Search for the cell housing the specified text and yield its [x, y] center coordinate. 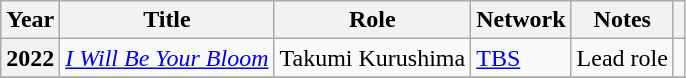
Takumi Kurushima [372, 58]
TBS [521, 58]
I Will Be Your Bloom [167, 58]
2022 [30, 58]
Role [372, 20]
Lead role [622, 58]
Year [30, 20]
Network [521, 20]
Title [167, 20]
Notes [622, 20]
